Pinpoint the cell where the given text exists, returning its [X, Y] midpoint coordinate. 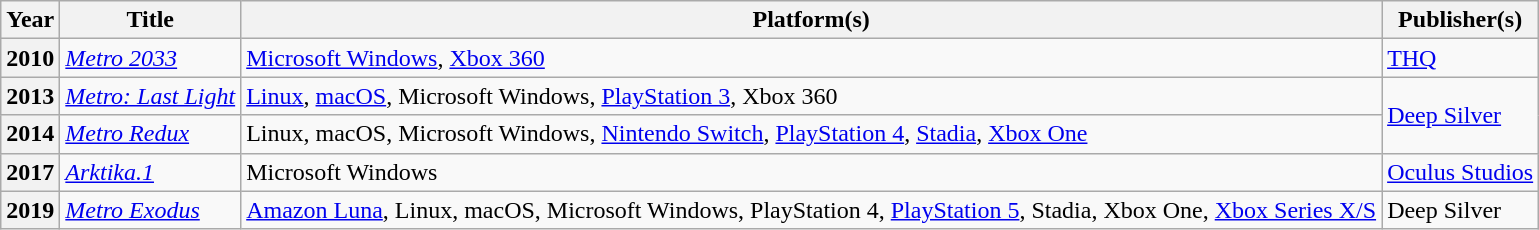
2014 [30, 134]
Platform(s) [812, 20]
Year [30, 20]
2019 [30, 210]
Microsoft Windows [812, 172]
2010 [30, 58]
Title [150, 20]
Metro Exodus [150, 210]
Metro 2033 [150, 58]
Microsoft Windows, Xbox 360 [812, 58]
Metro: Last Light [150, 96]
Metro Redux [150, 134]
2013 [30, 96]
Amazon Luna, Linux, macOS, Microsoft Windows, PlayStation 4, PlayStation 5, Stadia, Xbox One, Xbox Series X/S [812, 210]
Oculus Studios [1460, 172]
THQ [1460, 58]
2017 [30, 172]
Linux, macOS, Microsoft Windows, Nintendo Switch, PlayStation 4, Stadia, Xbox One [812, 134]
Linux, macOS, Microsoft Windows, PlayStation 3, Xbox 360 [812, 96]
Publisher(s) [1460, 20]
Arktika.1 [150, 172]
